Pinpoint the cell where the given text exists, returning its (X, Y) midpoint coordinate. 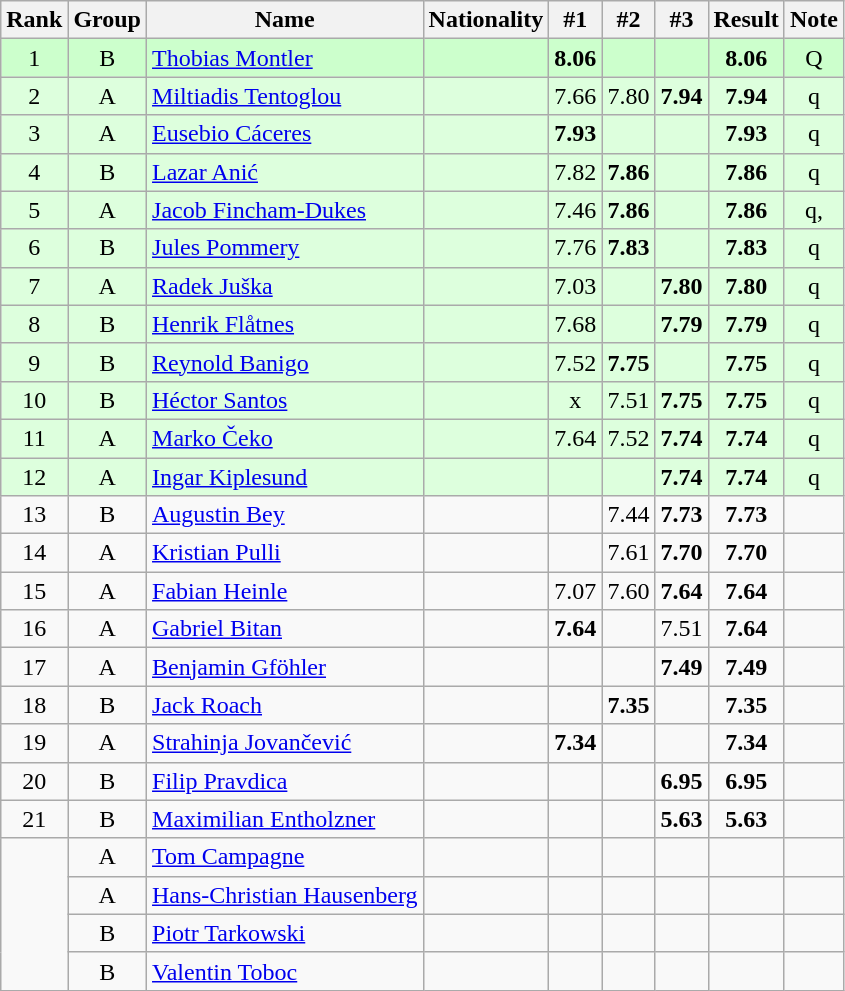
#3 (682, 20)
Name (286, 20)
Ingar Kiplesund (286, 477)
7.03 (576, 286)
Miltiadis Tentoglou (286, 96)
Strahinja Jovančević (286, 743)
11 (34, 438)
x (576, 400)
6 (34, 248)
Henrik Flåtnes (286, 324)
Result (746, 20)
Jacob Fincham-Dukes (286, 210)
Piotr Tarkowski (286, 933)
18 (34, 705)
10 (34, 400)
13 (34, 515)
15 (34, 591)
Benjamin Gföhler (286, 667)
7.44 (628, 515)
Radek Juška (286, 286)
Thobias Montler (286, 58)
9 (34, 362)
Augustin Bey (286, 515)
21 (34, 819)
7.60 (628, 591)
Q (814, 58)
Group (108, 20)
Hans-Christian Hausenberg (286, 895)
Marko Čeko (286, 438)
7.07 (576, 591)
4 (34, 172)
20 (34, 781)
Filip Pravdica (286, 781)
Héctor Santos (286, 400)
16 (34, 629)
Valentin Toboc (286, 971)
7.68 (576, 324)
Tom Campagne (286, 857)
3 (34, 134)
12 (34, 477)
2 (34, 96)
Jack Roach (286, 705)
q, (814, 210)
Nationality (486, 20)
Note (814, 20)
17 (34, 667)
19 (34, 743)
Jules Pommery (286, 248)
Eusebio Cáceres (286, 134)
Reynold Banigo (286, 362)
Gabriel Bitan (286, 629)
Maximilian Entholzner (286, 819)
7.46 (576, 210)
7.61 (628, 553)
7.76 (576, 248)
Lazar Anić (286, 172)
Rank (34, 20)
7.66 (576, 96)
14 (34, 553)
5 (34, 210)
Fabian Heinle (286, 591)
#1 (576, 20)
7.82 (576, 172)
7 (34, 286)
#2 (628, 20)
1 (34, 58)
Kristian Pulli (286, 553)
8 (34, 324)
